Find where the given text appears and provide that cell's center as [X, Y] coordinate. 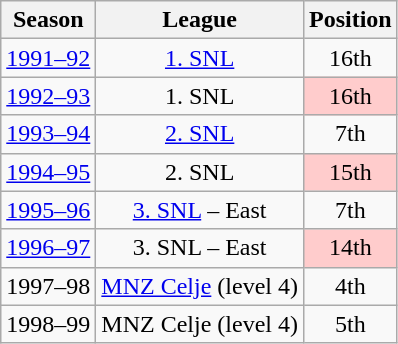
1994–95 [48, 172]
5th [350, 324]
14th [350, 248]
1996–97 [48, 248]
15th [350, 172]
1997–98 [48, 286]
League [200, 20]
Position [350, 20]
1993–94 [48, 134]
1991–92 [48, 58]
1995–96 [48, 210]
1998–99 [48, 324]
Season [48, 20]
4th [350, 286]
1992–93 [48, 96]
